Detect which cell encompasses the target text, then output its (x, y) center coordinate. 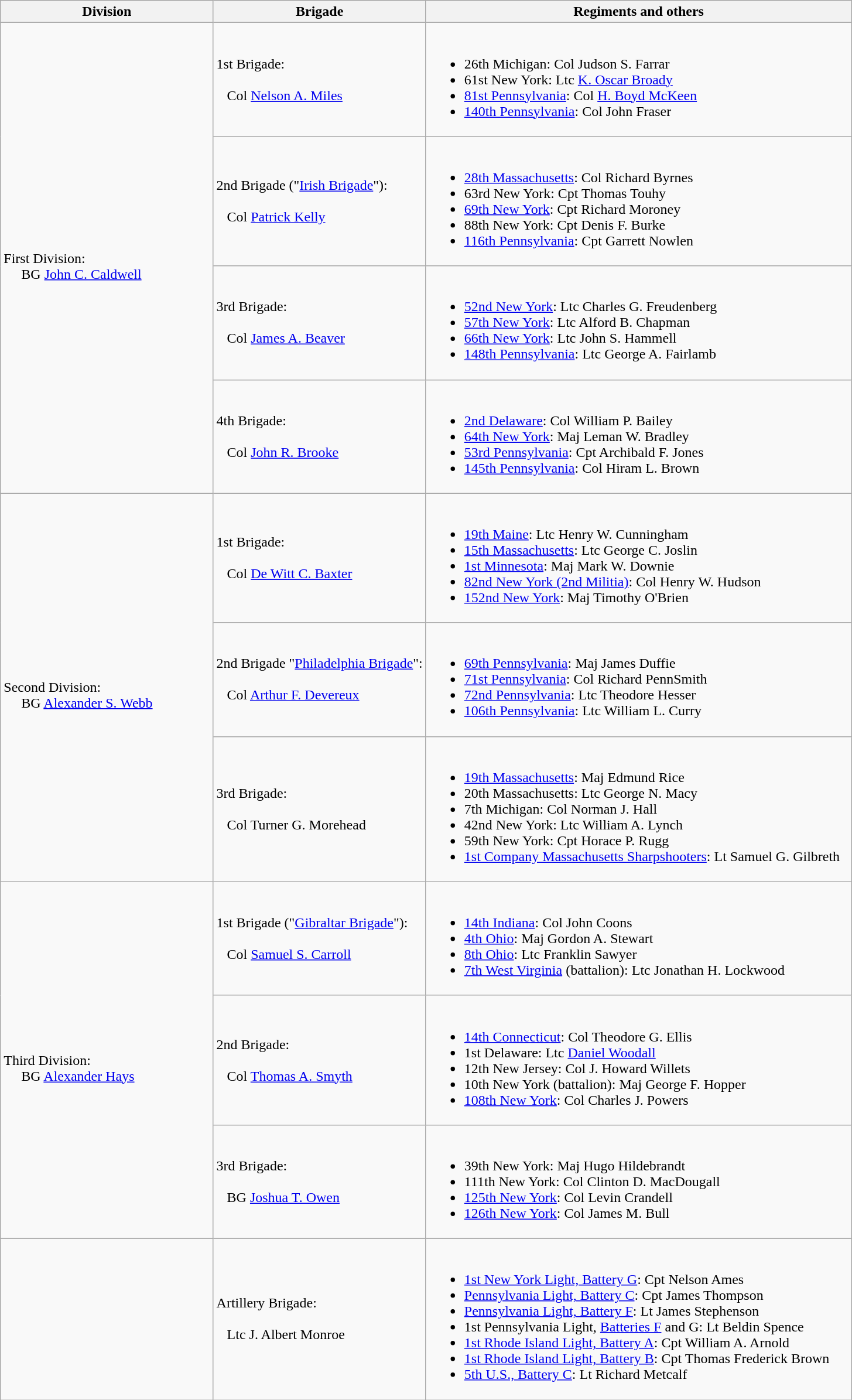
4th Brigade: Col John R. Brooke (320, 436)
39th New York: Maj Hugo Hildebrandt111th New York: Col Clinton D. MacDougall125th New York: Col Levin Crandell126th New York: Col James M. Bull (638, 1182)
1st Brigade: Col De Witt C. Baxter (320, 558)
Regiments and others (638, 12)
2nd Delaware: Col William P. Bailey64th New York: Maj Leman W. Bradley53rd Pennsylvania: Cpt Archibald F. Jones145th Pennsylvania: Col Hiram L. Brown (638, 436)
14th Indiana: Col John Coons4th Ohio: Maj Gordon A. Stewart8th Ohio: Ltc Franklin Sawyer7th West Virginia (battalion): Ltc Jonathan H. Lockwood (638, 938)
2nd Brigade ("Irish Brigade"): Col Patrick Kelly (320, 202)
3rd Brigade: BG Joshua T. Owen (320, 1182)
3rd Brigade: Col Turner G. Morehead (320, 809)
2nd Brigade "Philadelphia Brigade": Col Arthur F. Devereux (320, 679)
Division (107, 12)
Brigade (320, 12)
1st Brigade: Col Nelson A. Miles (320, 80)
Third Division: BG Alexander Hays (107, 1060)
First Division: BG John C. Caldwell (107, 258)
Second Division: BG Alexander S. Webb (107, 688)
1st Brigade ("Gibraltar Brigade"): Col Samuel S. Carroll (320, 938)
26th Michigan: Col Judson S. Farrar61st New York: Ltc K. Oscar Broady81st Pennsylvania: Col H. Boyd McKeen140th Pennsylvania: Col John Fraser (638, 80)
Artillery Brigade: Ltc J. Albert Monroe (320, 1319)
2nd Brigade: Col Thomas A. Smyth (320, 1060)
3rd Brigade: Col James A. Beaver (320, 323)
